Capture the cell that displays the provided text and extract its [x, y] central coordinate. 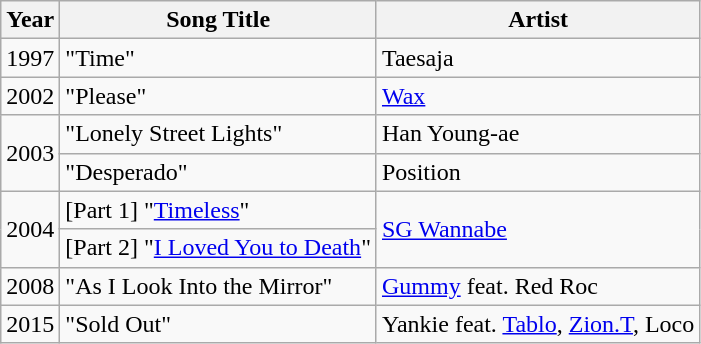
Yankie feat. Tablo, Zion.T, Loco [538, 324]
Wax [538, 96]
Han Young-ae [538, 134]
"Desperado" [218, 172]
"As I Look Into the Mirror" [218, 286]
"Time" [218, 58]
2003 [30, 153]
2002 [30, 96]
Taesaja [538, 58]
Song Title [218, 20]
[Part 2] "I Loved You to Death" [218, 248]
Year [30, 20]
Gummy feat. Red Roc [538, 286]
1997 [30, 58]
2004 [30, 229]
"Sold Out" [218, 324]
"Lonely Street Lights" [218, 134]
SG Wannabe [538, 229]
2008 [30, 286]
Position [538, 172]
"Please" [218, 96]
[Part 1] "Timeless" [218, 210]
2015 [30, 324]
Artist [538, 20]
